Output the (x, y) coordinate of the center of the cell containing the given text.  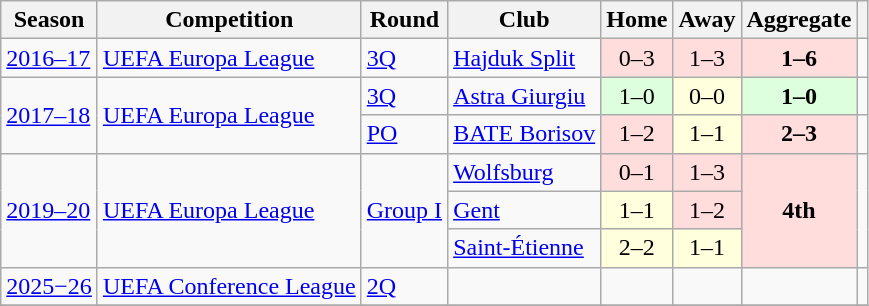
0–1 (637, 172)
BATE Borisov (524, 134)
Home (637, 20)
2–2 (637, 248)
Astra Giurgiu (524, 96)
2025−26 (50, 286)
UEFA Conference League (229, 286)
Hajduk Split (524, 58)
2019–20 (50, 210)
Gent (524, 210)
0–3 (637, 58)
Aggregate (799, 20)
Group I (404, 210)
Season (50, 20)
Away (707, 20)
1–6 (799, 58)
PO (404, 134)
2–3 (799, 134)
4th (799, 210)
Saint-Étienne (524, 248)
2016–17 (50, 58)
Round (404, 20)
Competition (229, 20)
2017–18 (50, 115)
2Q (404, 286)
Wolfsburg (524, 172)
0–0 (707, 96)
Club (524, 20)
